Pinpoint the cell where the given text exists, returning its [x, y] midpoint coordinate. 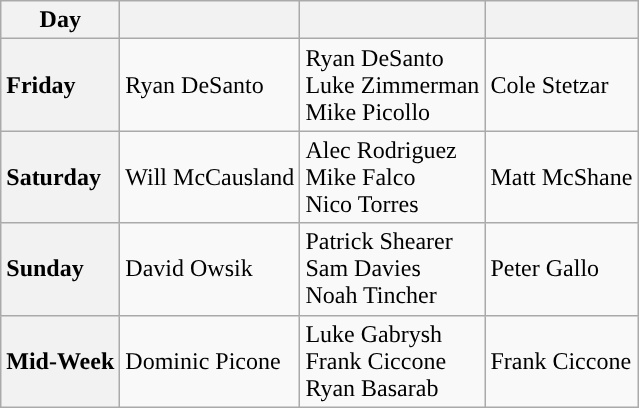
Mid-Week [60, 361]
Luke GabryshFrank CicconeRyan Basarab [392, 361]
Ryan DeSanto [210, 85]
Alec RodriguezMike FalcoNico Torres [392, 177]
Sunday [60, 269]
David Owsik [210, 269]
Peter Gallo [562, 269]
Matt McShane [562, 177]
Ryan DeSantoLuke ZimmermanMike Picollo [392, 85]
Frank Ciccone [562, 361]
Day [60, 20]
Will McCausland [210, 177]
Patrick ShearerSam DaviesNoah Tincher [392, 269]
Friday [60, 85]
Saturday [60, 177]
Dominic Picone [210, 361]
Cole Stetzar [562, 85]
